Search for the cell housing the specified text and yield its (x, y) center coordinate. 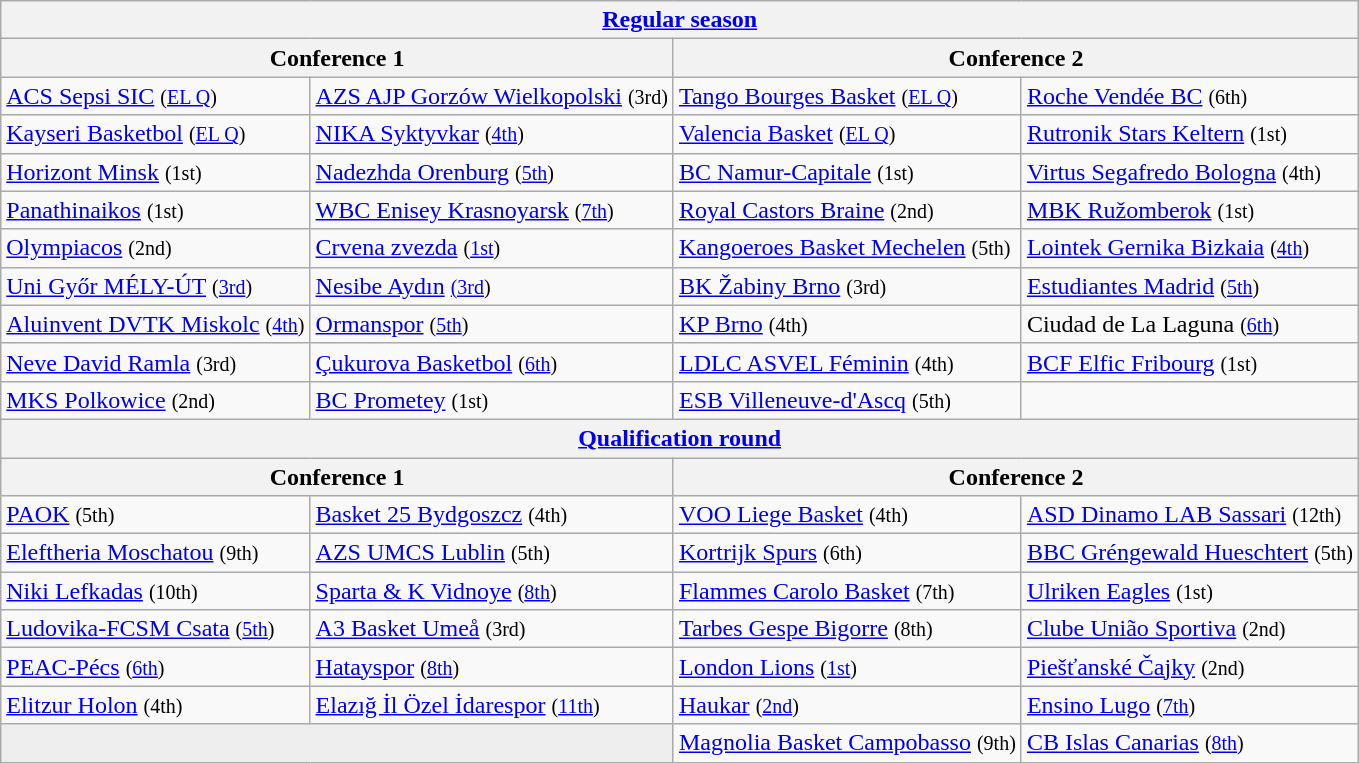
ESB Villeneuve-d'Ascq (5th) (847, 400)
BBC Gréngewald Hueschtert (5th) (1190, 553)
LDLC ASVEL Féminin (4th) (847, 362)
BC Namur-Capitale (1st) (847, 172)
BCF Elfic Fribourg (1st) (1190, 362)
Kangoeroes Basket Mechelen (5th) (847, 248)
Haukar (2nd) (847, 705)
A3 Basket Umeå (3rd) (492, 629)
VOO Liege Basket (4th) (847, 515)
Sparta & K Vidnoye (8th) (492, 591)
Roche Vendée BC (6th) (1190, 96)
Regular season (680, 20)
Tarbes Gespe Bigorre (8th) (847, 629)
Ciudad de La Laguna (6th) (1190, 324)
BK Žabiny Brno (3rd) (847, 286)
KP Brno (4th) (847, 324)
Kayseri Basketbol (EL Q) (156, 134)
Ulriken Eagles (1st) (1190, 591)
Piešťanské Čajky (2nd) (1190, 667)
Qualification round (680, 438)
Olympiacos (2nd) (156, 248)
Uni Győr MÉLY-ÚT (3rd) (156, 286)
Rutronik Stars Keltern (1st) (1190, 134)
Virtus Segafredo Bologna (4th) (1190, 172)
PAOK (5th) (156, 515)
Elazığ İl Özel İdarespor (11th) (492, 705)
Aluinvent DVTK Miskolc (4th) (156, 324)
Magnolia Basket Campobasso (9th) (847, 743)
Crvena zvezda (1st) (492, 248)
PEAC-Pécs (6th) (156, 667)
Basket 25 Bydgoszcz (4th) (492, 515)
Neve David Ramla (3rd) (156, 362)
ASD Dinamo LAB Sassari (12th) (1190, 515)
Flammes Carolo Basket (7th) (847, 591)
Valencia Basket (EL Q) (847, 134)
MBK Ružomberok (1st) (1190, 210)
Panathinaikos (1st) (156, 210)
AZS AJP Gorzów Wielkopolski (3rd) (492, 96)
Tango Bourges Basket (EL Q) (847, 96)
Niki Lefkadas (10th) (156, 591)
Kortrijk Spurs (6th) (847, 553)
Nadezhda Orenburg (5th) (492, 172)
Ensino Lugo (7th) (1190, 705)
BC Prometey (1st) (492, 400)
AZS UMCS Lublin (5th) (492, 553)
Ormanspor (5th) (492, 324)
ACS Sepsi SIC (EL Q) (156, 96)
Lointek Gernika Bizkaia (4th) (1190, 248)
MKS Polkowice (2nd) (156, 400)
Horizont Minsk (1st) (156, 172)
Estudiantes Madrid (5th) (1190, 286)
CB Islas Canarias (8th) (1190, 743)
NIKA Syktyvkar (4th) (492, 134)
Eleftheria Moschatou (9th) (156, 553)
Clube União Sportiva (2nd) (1190, 629)
WBC Enisey Krasnoyarsk (7th) (492, 210)
Royal Castors Braine (2nd) (847, 210)
Elitzur Holon (4th) (156, 705)
Nesibe Aydın (3rd) (492, 286)
London Lions (1st) (847, 667)
Hatayspor (8th) (492, 667)
Ludovika-FCSM Csata (5th) (156, 629)
Çukurova Basketbol (6th) (492, 362)
